Return [x, y] of the center of cell containing provided text 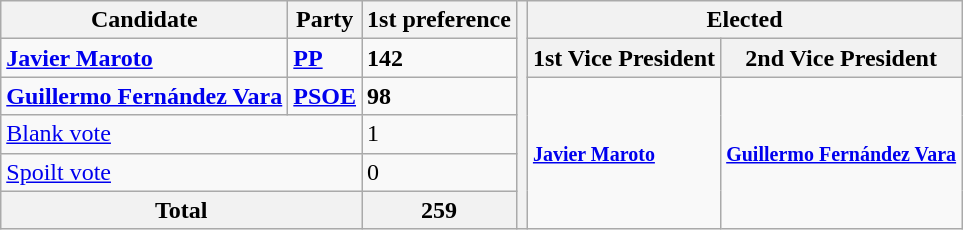
98 [440, 96]
Blank vote [182, 134]
Total [182, 210]
1st preference [440, 20]
259 [440, 210]
Elected [744, 20]
Spoilt vote [182, 172]
142 [440, 58]
PSOE [325, 96]
Candidate [144, 20]
0 [440, 172]
2nd Vice President [842, 58]
1st Vice President [624, 58]
PP [325, 58]
Party [325, 20]
1 [440, 134]
